Detect which cell encompasses the target text, then output its [X, Y] center coordinate. 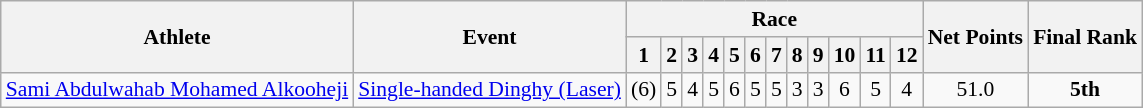
12 [907, 55]
10 [845, 55]
Event [490, 36]
1 [644, 55]
Race [774, 19]
7 [776, 55]
8 [798, 55]
Sami Abdulwahab Mohamed Alkooheji [177, 90]
Single-handed Dinghy (Laser) [490, 90]
5th [1085, 90]
51.0 [976, 90]
Net Points [976, 36]
9 [818, 55]
(6) [644, 90]
Final Rank [1085, 36]
11 [876, 55]
2 [672, 55]
Athlete [177, 36]
